Identify which cell holds the provided text, then report its [x, y] central coordinate. 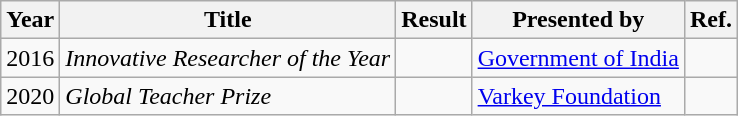
Title [228, 20]
2016 [30, 58]
Innovative Researcher of the Year [228, 58]
2020 [30, 96]
Presented by [578, 20]
Government of India [578, 58]
Ref. [710, 20]
Year [30, 20]
Global Teacher Prize [228, 96]
Varkey Foundation [578, 96]
Result [434, 20]
